Detect which cell encompasses the target text, then output its (X, Y) center coordinate. 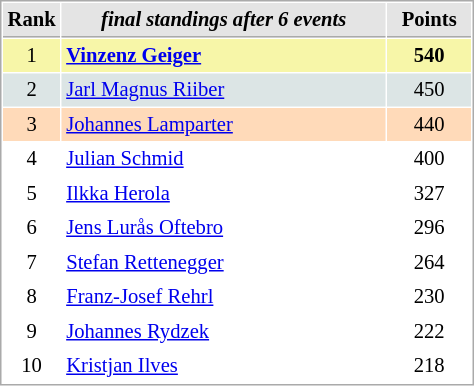
Points (429, 20)
327 (429, 194)
6 (32, 228)
230 (429, 296)
3 (32, 124)
296 (429, 228)
Kristjan Ilves (224, 366)
222 (429, 332)
440 (429, 124)
Stefan Rettenegger (224, 262)
1 (32, 56)
Ilkka Herola (224, 194)
Jens Lurås Oftebro (224, 228)
Vinzenz Geiger (224, 56)
Rank (32, 20)
2 (32, 90)
400 (429, 158)
Jarl Magnus Riiber (224, 90)
final standings after 6 events (224, 20)
218 (429, 366)
Franz-Josef Rehrl (224, 296)
8 (32, 296)
5 (32, 194)
7 (32, 262)
450 (429, 90)
4 (32, 158)
9 (32, 332)
10 (32, 366)
Johannes Lamparter (224, 124)
Johannes Rydzek (224, 332)
540 (429, 56)
264 (429, 262)
Julian Schmid (224, 158)
